Extract the (x, y) coordinate from the center of the cell holding the provided text.  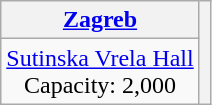
Sutinska Vrela HallCapacity: 2,000 (100, 72)
Zagreb (100, 20)
